For the text-containing cell, return its midpoint in [x, y] coordinate format. 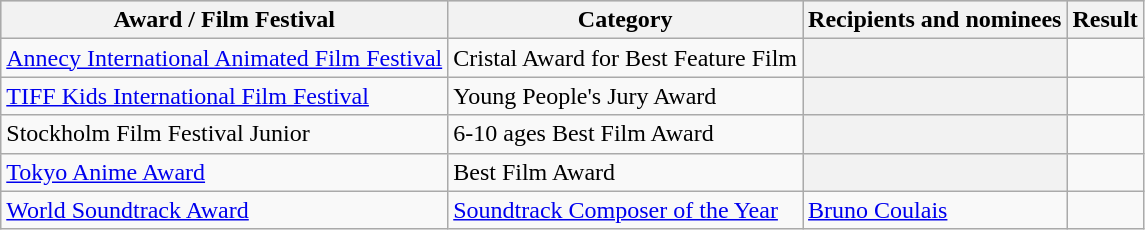
Soundtrack Composer of the Year [626, 210]
Bruno Coulais [935, 210]
Young People's Jury Award [626, 96]
World Soundtrack Award [224, 210]
Tokyo Anime Award [224, 172]
Annecy International Animated Film Festival [224, 58]
Recipients and nominees [935, 20]
Category [626, 20]
Cristal Award for Best Feature Film [626, 58]
Award / Film Festival [224, 20]
Stockholm Film Festival Junior [224, 134]
TIFF Kids International Film Festival [224, 96]
6-10 ages Best Film Award [626, 134]
Best Film Award [626, 172]
Result [1105, 20]
